Extract the (x, y) coordinate from the center of the cell holding the provided text.  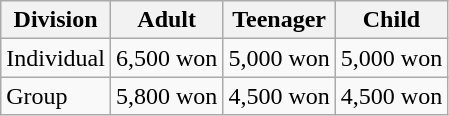
6,500 won (166, 58)
Teenager (279, 20)
Group (56, 96)
Child (391, 20)
5,800 won (166, 96)
Individual (56, 58)
Adult (166, 20)
Division (56, 20)
